For the text-containing cell, return its midpoint in (x, y) coordinate format. 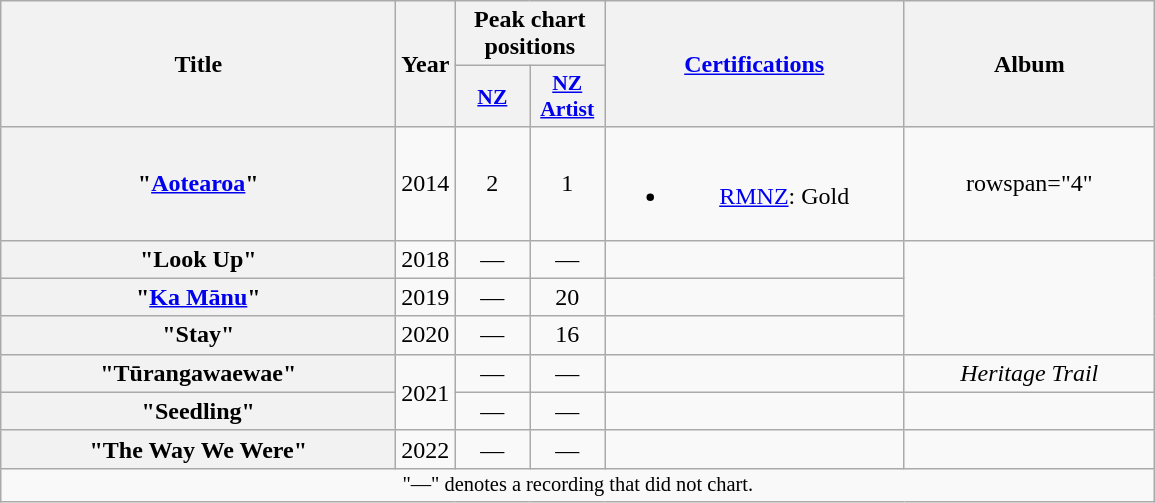
16 (568, 335)
Album (1030, 64)
"—" denotes a recording that did not chart. (578, 485)
RMNZ: Gold (754, 184)
Peak chart positions (530, 34)
"Look Up" (198, 259)
NZ (492, 96)
2018 (426, 259)
"Tūrangawaewae" (198, 373)
rowspan="4" (1030, 184)
2014 (426, 184)
Year (426, 64)
"The Way We Were" (198, 449)
2019 (426, 297)
"Ka Mānu" (198, 297)
1 (568, 184)
NZArtist (568, 96)
2021 (426, 392)
20 (568, 297)
"Seedling" (198, 411)
Heritage Trail (1030, 373)
2022 (426, 449)
Title (198, 64)
Certifications (754, 64)
2020 (426, 335)
2 (492, 184)
"Aotearoa" (198, 184)
"Stay" (198, 335)
